Scan for the cell matching the given text and deliver its [X, Y] coordinate at center. 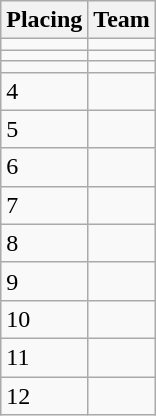
12 [44, 395]
10 [44, 319]
6 [44, 167]
4 [44, 91]
7 [44, 205]
8 [44, 243]
Placing [44, 20]
Team [122, 20]
5 [44, 129]
9 [44, 281]
11 [44, 357]
